From the cell containing the given text, extract its center point as [X, Y] coordinate. 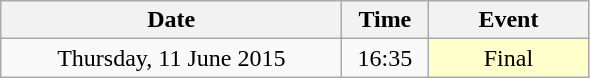
16:35 [385, 58]
Thursday, 11 June 2015 [172, 58]
Final [508, 58]
Date [172, 20]
Time [385, 20]
Event [508, 20]
